Locate the cell with the specified text and output its (X, Y) center coordinate. 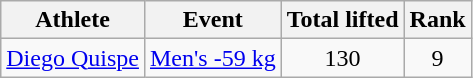
Diego Quispe (73, 58)
Total lifted (342, 20)
Event (212, 20)
Men's -59 kg (212, 58)
9 (438, 58)
Rank (438, 20)
Athlete (73, 20)
130 (342, 58)
